Scan for the cell matching the given text and deliver its [X, Y] coordinate at center. 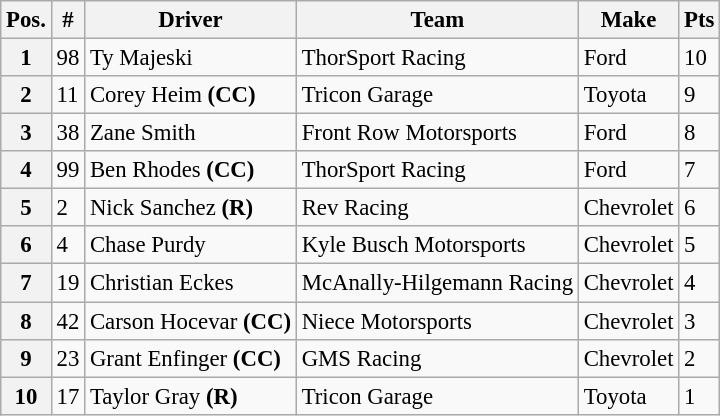
Corey Heim (CC) [191, 95]
Chase Purdy [191, 245]
# [68, 20]
Team [437, 20]
McAnally-Hilgemann Racing [437, 283]
Front Row Motorsports [437, 133]
99 [68, 170]
Grant Enfinger (CC) [191, 358]
Taylor Gray (R) [191, 396]
11 [68, 95]
Carson Hocevar (CC) [191, 321]
Niece Motorsports [437, 321]
98 [68, 58]
Driver [191, 20]
19 [68, 283]
Zane Smith [191, 133]
GMS Racing [437, 358]
Nick Sanchez (R) [191, 208]
Make [628, 20]
17 [68, 396]
Pts [700, 20]
23 [68, 358]
Christian Eckes [191, 283]
Pos. [26, 20]
42 [68, 321]
Kyle Busch Motorsports [437, 245]
Ty Majeski [191, 58]
Ben Rhodes (CC) [191, 170]
Rev Racing [437, 208]
38 [68, 133]
